Pinpoint the cell where the given text exists, returning its [x, y] midpoint coordinate. 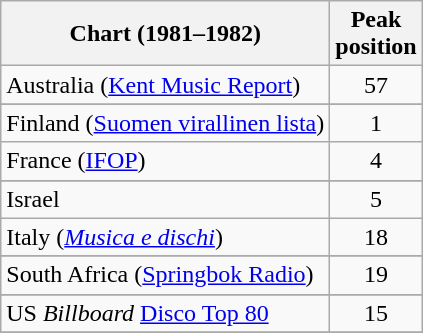
Italy (Musica e dischi) [166, 237]
France (IFOP) [166, 161]
Chart (1981–1982) [166, 34]
4 [376, 161]
Australia (Kent Music Report) [166, 85]
18 [376, 237]
US Billboard Disco Top 80 [166, 313]
South Africa (Springbok Radio) [166, 275]
Finland (Suomen virallinen lista) [166, 123]
57 [376, 85]
19 [376, 275]
Israel [166, 199]
15 [376, 313]
5 [376, 199]
1 [376, 123]
Peakposition [376, 34]
